Scan for the cell matching the given text and deliver its (X, Y) coordinate at center. 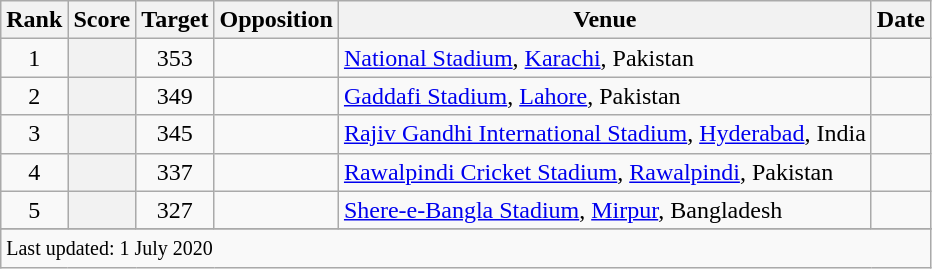
1 (34, 58)
345 (175, 134)
337 (175, 172)
Rawalpindi Cricket Stadium, Rawalpindi, Pakistan (604, 172)
2 (34, 96)
353 (175, 58)
National Stadium, Karachi, Pakistan (604, 58)
Gaddafi Stadium, Lahore, Pakistan (604, 96)
Opposition (276, 20)
5 (34, 210)
Rajiv Gandhi International Stadium, Hyderabad, India (604, 134)
Target (175, 20)
349 (175, 96)
3 (34, 134)
4 (34, 172)
327 (175, 210)
Venue (604, 20)
Rank (34, 20)
Date (900, 20)
Last updated: 1 July 2020 (466, 248)
Shere-e-Bangla Stadium, Mirpur, Bangladesh (604, 210)
Score (102, 20)
